Return (x, y) of the center of cell containing provided text 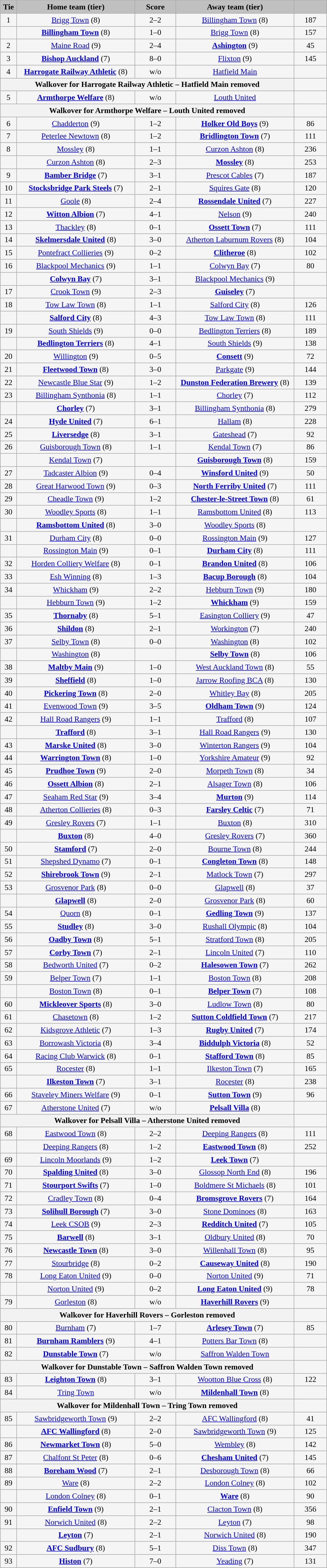
Yeading (7) (235, 1561)
262 (310, 965)
310 (310, 823)
4 (9, 72)
49 (9, 823)
Easington Colliery (9) (235, 616)
Mickleover Sports (8) (76, 1004)
Morpeth Town (8) (235, 771)
Yorkshire Amateur (9) (235, 758)
87 (9, 1457)
Stratford Town (8) (235, 939)
148 (310, 862)
Murton (9) (235, 797)
105 (310, 1224)
108 (310, 991)
217 (310, 1017)
Newcastle Town (8) (76, 1250)
Squires Gate (8) (235, 188)
Leek CSOB (9) (76, 1224)
44 (9, 758)
Arlesey Town (7) (235, 1328)
144 (310, 370)
Ossett Albion (8) (76, 784)
Pickering Town (8) (76, 693)
15 (9, 253)
Oadby Town (8) (76, 939)
36 (9, 629)
Cradley Town (8) (76, 1199)
8–0 (155, 59)
79 (9, 1302)
165 (310, 1069)
227 (310, 201)
Harrogate Railway Athletic (8) (76, 72)
131 (310, 1561)
Prudhoe Town (9) (76, 771)
125 (310, 1432)
Lincoln Moorlands (9) (76, 1160)
68 (9, 1134)
21 (9, 370)
Crook Town (9) (76, 292)
Mildenhall Town (8) (235, 1393)
Farsley Celtic (7) (235, 810)
Bridlington Town (7) (235, 136)
Witton Albion (7) (76, 214)
Parkgate (9) (235, 370)
35 (9, 616)
Liversedge (8) (76, 434)
Congleton Town (8) (235, 862)
Saffron Walden Town (235, 1354)
Gorleston (8) (76, 1302)
126 (310, 305)
Willenhall Town (8) (235, 1250)
75 (9, 1238)
Bishop Auckland (7) (76, 59)
Tring Town (76, 1393)
84 (9, 1393)
Stone Dominoes (8) (235, 1211)
Chesham United (7) (235, 1457)
76 (9, 1250)
Atherton Collieries (8) (76, 810)
25 (9, 434)
Maine Road (9) (76, 46)
Stocksbridge Park Steels (7) (76, 188)
114 (310, 797)
Tadcaster Albion (9) (76, 473)
127 (310, 538)
208 (310, 978)
Ashington (9) (235, 46)
Leek Town (7) (235, 1160)
Chadderton (9) (76, 124)
360 (310, 836)
91 (9, 1522)
Wootton Blue Cross (8) (235, 1380)
Cheadle Town (9) (76, 499)
244 (310, 849)
Dunston Federation Brewery (8) (235, 382)
Atherstone United (7) (76, 1108)
Armthorpe Welfare (8) (76, 98)
356 (310, 1509)
Diss Town (8) (235, 1548)
64 (9, 1056)
16 (9, 266)
51 (9, 862)
Winterton Rangers (9) (235, 745)
124 (310, 706)
174 (310, 1030)
101 (310, 1186)
Tie (9, 7)
297 (310, 875)
6 (9, 124)
63 (9, 1043)
252 (310, 1147)
Wembley (8) (235, 1445)
Gateshead (7) (235, 434)
Seaham Red Star (9) (76, 797)
Desborough Town (8) (235, 1471)
88 (9, 1471)
10 (9, 188)
46 (9, 784)
65 (9, 1069)
39 (9, 681)
113 (310, 512)
Newmarket Town (8) (76, 1445)
West Auckland Town (8) (235, 667)
Score (155, 7)
Dunstable Town (7) (76, 1354)
Clitheroe (8) (235, 253)
0–5 (155, 357)
62 (9, 1030)
Oldbury United (8) (235, 1238)
347 (310, 1548)
74 (9, 1224)
Solihull Borough (7) (76, 1211)
Halesowen Town (7) (235, 965)
30 (9, 512)
Barwell (8) (76, 1238)
4–3 (155, 318)
33 (9, 577)
Walkover for Harrogate Railway Athletic – Hatfield Main removed (148, 85)
137 (310, 914)
Evenwood Town (9) (76, 706)
Stourbridge (8) (76, 1263)
96 (310, 1095)
Rushall Olympic (8) (235, 927)
157 (310, 33)
Winsford United (9) (235, 473)
69 (9, 1160)
Shepshed Dynamo (7) (76, 862)
Staveley Miners Welfare (9) (76, 1095)
Chester-le-Street Town (8) (235, 499)
Guiseley (7) (235, 292)
Away team (tier) (235, 7)
Alsager Town (8) (235, 784)
4–0 (155, 836)
Chalfont St Peter (8) (76, 1457)
2 (9, 46)
14 (9, 240)
139 (310, 382)
54 (9, 914)
Thornaby (8) (76, 616)
Walkover for Haverhill Rovers – Gorleston removed (148, 1315)
Rugby United (7) (235, 1030)
Peterlee Newtown (8) (76, 136)
Willington (9) (76, 357)
Lincoln United (7) (235, 953)
22 (9, 382)
Walkover for Pelsall Villa – Atherstone United removed (148, 1121)
13 (9, 227)
7 (9, 136)
236 (310, 149)
38 (9, 667)
110 (310, 953)
Workington (7) (235, 629)
6–1 (155, 421)
Oldham Town (9) (235, 706)
Walkover for Armthorpe Welfare – Louth United removed (148, 111)
42 (9, 719)
253 (310, 163)
3 (9, 59)
Leighton Town (8) (76, 1380)
228 (310, 421)
Great Harwood Town (9) (76, 486)
Rossendale United (7) (235, 201)
Goole (8) (76, 201)
Potters Bar Town (8) (235, 1341)
189 (310, 331)
24 (9, 421)
Marske United (8) (76, 745)
Thackley (8) (76, 227)
43 (9, 745)
Brandon United (8) (235, 564)
142 (310, 1445)
279 (310, 409)
Glossop North End (8) (235, 1172)
Burnham Ramblers (9) (76, 1341)
Spalding United (8) (76, 1172)
107 (310, 719)
83 (9, 1380)
196 (310, 1172)
Skelmersdale United (8) (76, 240)
56 (9, 939)
Causeway United (8) (235, 1263)
29 (9, 499)
Racing Club Warwick (8) (76, 1056)
1 (9, 20)
5–0 (155, 1445)
Stourport Swifts (7) (76, 1186)
Burnham (7) (76, 1328)
Enfield Town (9) (76, 1509)
53 (9, 888)
Hatfield Main (235, 72)
AFC Sudbury (8) (76, 1548)
89 (9, 1483)
Biddulph Victoria (8) (235, 1043)
12 (9, 214)
164 (310, 1199)
28 (9, 486)
Bamber Bridge (7) (76, 175)
7–0 (155, 1561)
Louth United (235, 98)
Horden Colliery Welfare (8) (76, 564)
Boreham Wood (7) (76, 1471)
138 (310, 344)
Sutton Coldfield Town (7) (235, 1017)
163 (310, 1211)
Studley (8) (76, 927)
5 (9, 98)
Boldmere St Michaels (8) (235, 1186)
Kidsgrove Athletic (7) (76, 1030)
3–5 (155, 706)
Hallam (8) (235, 421)
57 (9, 953)
238 (310, 1082)
40 (9, 693)
Chasetown (8) (76, 1017)
Matlock Town (7) (235, 875)
120 (310, 188)
Bromsgrove Rovers (7) (235, 1199)
North Ferriby United (7) (235, 486)
59 (9, 978)
Holker Old Boys (9) (235, 124)
Atherton Laburnum Rovers (8) (235, 240)
20 (9, 357)
Ossett Town (7) (235, 227)
1–7 (155, 1328)
Stafford Town (8) (235, 1056)
Ludlow Town (8) (235, 1004)
Prescot Cables (7) (235, 175)
Whitley Bay (8) (235, 693)
Gedling Town (9) (235, 914)
Walkover for Mildenhall Town – Tring Town removed (148, 1406)
82 (9, 1354)
Flixton (9) (235, 59)
Jarrow Roofing BCA (8) (235, 681)
Fleetwood Town (8) (76, 370)
Shildon (8) (76, 629)
Corby Town (7) (76, 953)
8 (9, 149)
Sheffield (8) (76, 681)
122 (310, 1380)
Hyde United (7) (76, 421)
Pontefract Collieries (9) (76, 253)
Haverhill Rovers (9) (235, 1302)
Bacup Borough (8) (235, 577)
67 (9, 1108)
Home team (tier) (76, 7)
Quorn (8) (76, 914)
73 (9, 1211)
Bedworth United (7) (76, 965)
11 (9, 201)
Newcastle Blue Star (9) (76, 382)
Shirebrook Town (9) (76, 875)
26 (9, 447)
Redditch United (7) (235, 1224)
32 (9, 564)
98 (310, 1522)
23 (9, 396)
Sutton Town (9) (235, 1095)
Pelsall Villa (8) (235, 1108)
93 (9, 1561)
Nelson (9) (235, 214)
18 (9, 305)
Bourne Town (8) (235, 849)
Consett (9) (235, 357)
77 (9, 1263)
27 (9, 473)
17 (9, 292)
Borrowash Victoria (8) (76, 1043)
Clacton Town (8) (235, 1509)
112 (310, 396)
Warrington Town (8) (76, 758)
58 (9, 965)
Maltby Main (9) (76, 667)
Histon (7) (76, 1561)
19 (9, 331)
31 (9, 538)
9 (9, 175)
Walkover for Dunstable Town – Saffron Walden Town removed (148, 1367)
Stamford (7) (76, 849)
95 (310, 1250)
180 (310, 590)
48 (9, 810)
Esh Winning (8) (76, 577)
81 (9, 1341)
0–6 (155, 1457)
